Pinpoint the cell where the given text exists, returning its [x, y] midpoint coordinate. 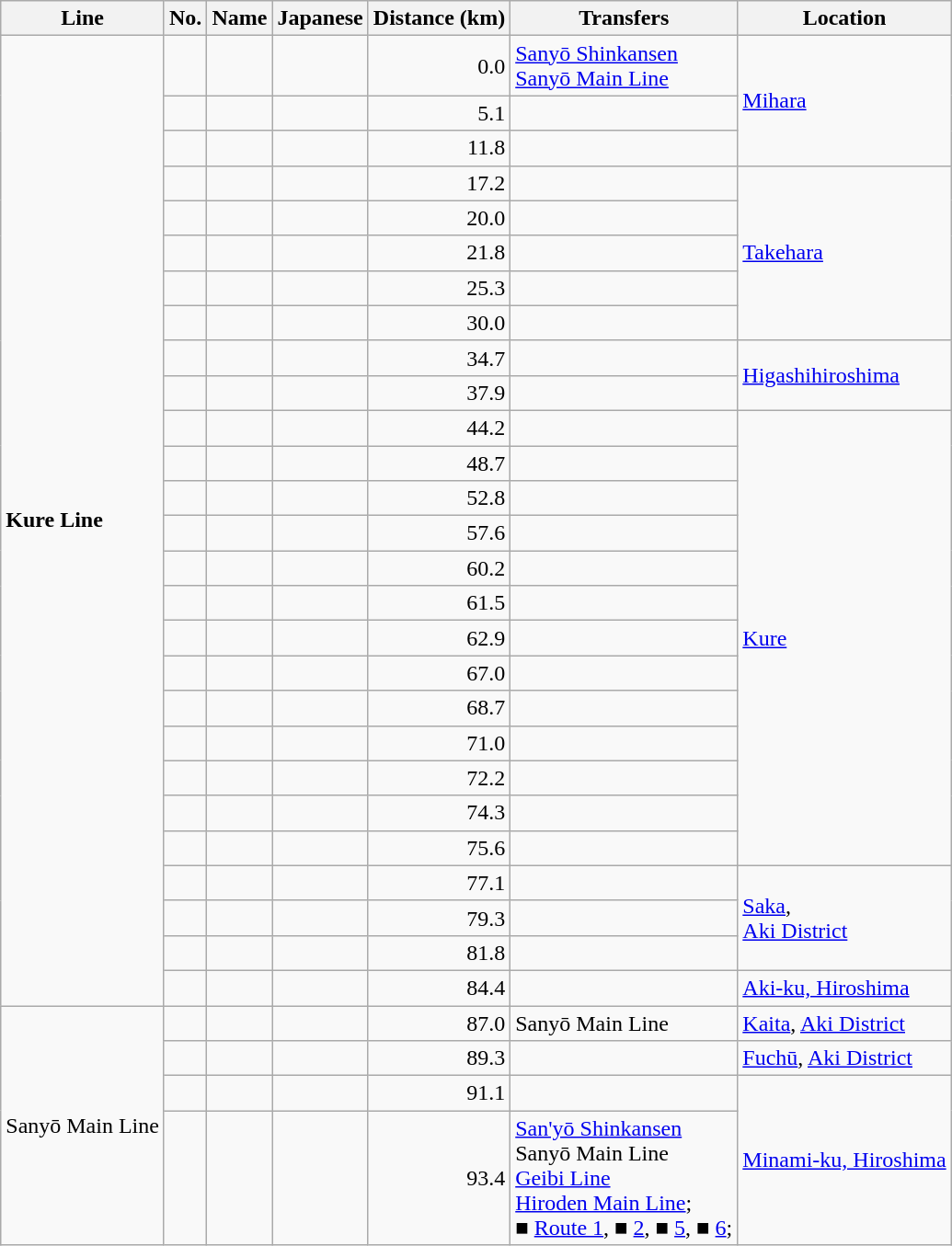
25.3 [439, 288]
Aki-ku, Hiroshima [844, 988]
62.9 [439, 638]
Takehara [844, 253]
91.1 [439, 1093]
0.0 [439, 66]
Name [239, 18]
20.0 [439, 218]
30.0 [439, 323]
75.6 [439, 848]
Location [844, 18]
Sanyō Shinkansen Sanyō Main Line [624, 66]
San'yō Shinkansen Sanyō Main Line Geibi LineHiroden Main Line;■ Route 1, ■ 2, ■ 5, ■ 6; [624, 1178]
77.1 [439, 883]
Saka,Aki District [844, 918]
67.0 [439, 673]
72.2 [439, 778]
Higashihiroshima [844, 375]
Fuchū, Aki District [844, 1058]
87.0 [439, 1023]
Minami-ku, Hiroshima [844, 1160]
11.8 [439, 148]
5.1 [439, 113]
68.7 [439, 708]
93.4 [439, 1178]
Japanese [320, 18]
Transfers [624, 18]
89.3 [439, 1058]
81.8 [439, 953]
Kure Line [83, 520]
57.6 [439, 533]
Mihara [844, 101]
Distance (km) [439, 18]
Kure [844, 638]
52.8 [439, 498]
No. [185, 18]
21.8 [439, 253]
84.4 [439, 988]
74.3 [439, 813]
61.5 [439, 603]
60.2 [439, 568]
Line [83, 18]
34.7 [439, 358]
37.9 [439, 393]
Kaita, Aki District [844, 1023]
71.0 [439, 743]
44.2 [439, 428]
48.7 [439, 463]
17.2 [439, 183]
79.3 [439, 918]
